Pinpoint the cell where the given text exists, returning its [X, Y] midpoint coordinate. 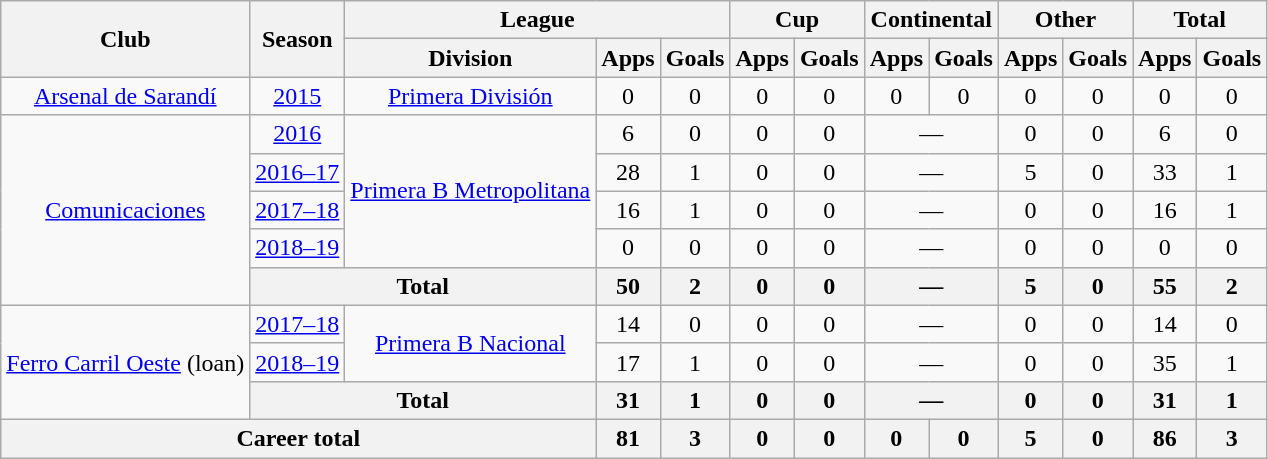
17 [628, 362]
Primera B Metropolitana [470, 191]
2016 [298, 134]
Career total [298, 438]
Arsenal de Sarandí [126, 96]
League [538, 20]
Other [1065, 20]
Comunicaciones [126, 210]
2016–17 [298, 172]
86 [1165, 438]
2015 [298, 96]
Season [298, 39]
Primera B Nacional [470, 343]
Primera División [470, 96]
Cup [797, 20]
Division [470, 58]
81 [628, 438]
55 [1165, 286]
50 [628, 286]
35 [1165, 362]
Continental [931, 20]
Club [126, 39]
33 [1165, 172]
28 [628, 172]
Ferro Carril Oeste (loan) [126, 362]
